Identify which cell holds the provided text, then report its [x, y] central coordinate. 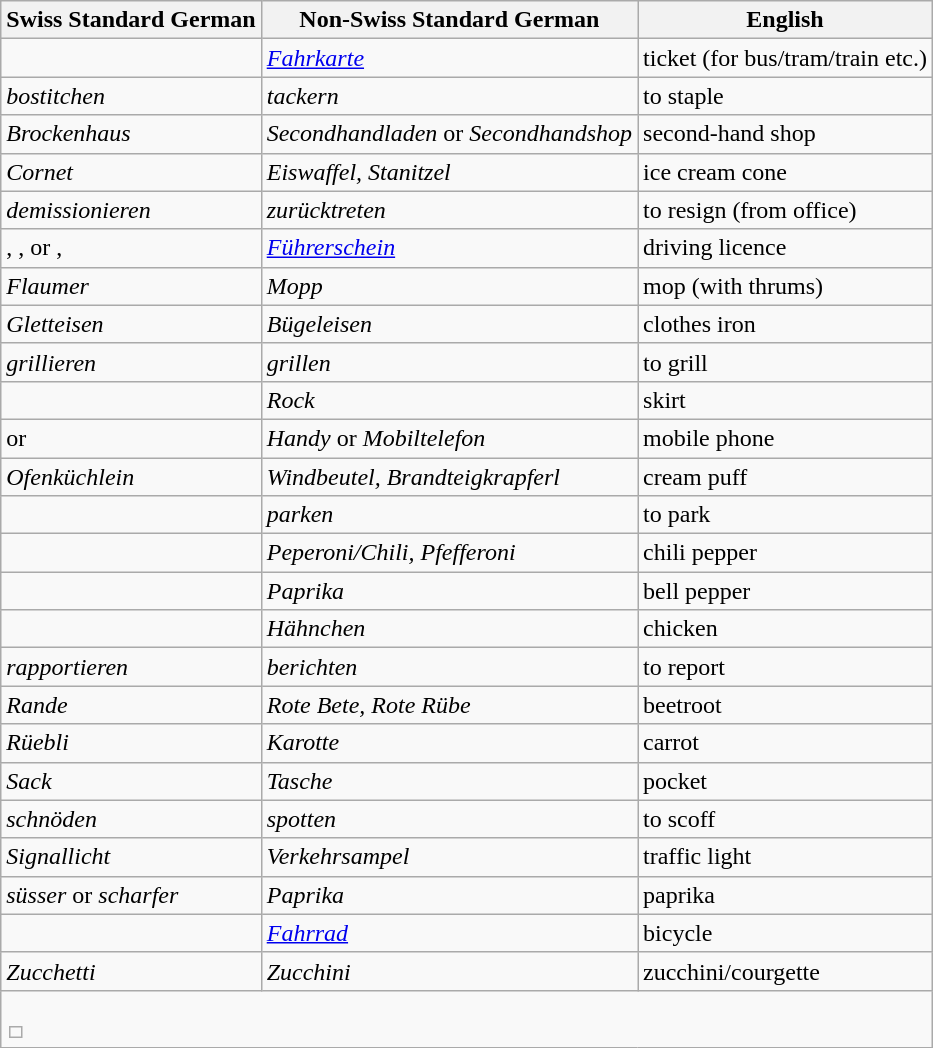
Windbeutel, Brandteigkrapferl [449, 477]
Cornet [131, 172]
ticket (for bus/tram/train etc.) [786, 58]
Bügeleisen [449, 324]
Rote Bete, Rote Rübe [449, 705]
Zucchetti [131, 971]
Handy or Mobiltelefon [449, 438]
to resign (from office) [786, 210]
chicken [786, 629]
, , or , [131, 248]
to staple [786, 96]
English [786, 20]
Rock [449, 400]
Karotte [449, 743]
to grill [786, 362]
Flaumer [131, 286]
bicycle [786, 933]
carrot [786, 743]
berichten [449, 667]
zucchini/courgette [786, 971]
grillieren [131, 362]
Mopp [449, 286]
skirt [786, 400]
Verkehrsampel [449, 857]
Tasche [449, 781]
to report [786, 667]
to park [786, 515]
Sack [131, 781]
rapportieren [131, 667]
Hähnchen [449, 629]
Brockenhaus [131, 134]
mop (with thrums) [786, 286]
zurücktreten [449, 210]
Fahrrad [449, 933]
beetroot [786, 705]
Eiswaffel, Stanitzel [449, 172]
Secondhandladen or Secondhandshop [449, 134]
mobile phone [786, 438]
clothes iron [786, 324]
chili pepper [786, 553]
parken [449, 515]
second-hand shop [786, 134]
to scoff [786, 819]
paprika [786, 895]
bell pepper [786, 591]
bostitchen [131, 96]
Führerschein [449, 248]
süsser or scharfer [131, 895]
Zucchini [449, 971]
Swiss Standard German [131, 20]
Non-Swiss Standard German [449, 20]
Signallicht [131, 857]
cream puff [786, 477]
Ofenküchlein [131, 477]
Peperoni/Chili, Pfefferoni [449, 553]
Gletteisen [131, 324]
driving licence [786, 248]
traffic light [786, 857]
demissionieren [131, 210]
or [131, 438]
grillen [449, 362]
pocket [786, 781]
tackern [449, 96]
ice cream cone [786, 172]
spotten [449, 819]
schnöden [131, 819]
Fahrkarte [449, 58]
Rande [131, 705]
Rüebli [131, 743]
